Output the [X, Y] coordinate of the center of the cell containing the given text.  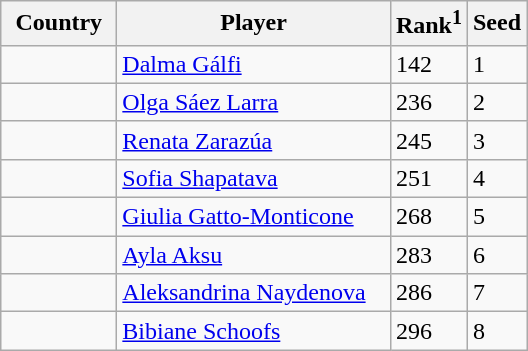
5 [496, 217]
Player [254, 24]
Ayla Aksu [254, 255]
Sofia Shapatava [254, 178]
Dalma Gálfi [254, 64]
Giulia Gatto-Monticone [254, 217]
286 [428, 293]
Rank1 [428, 24]
251 [428, 178]
296 [428, 331]
1 [496, 64]
Aleksandrina Naydenova [254, 293]
142 [428, 64]
236 [428, 102]
268 [428, 217]
7 [496, 293]
Seed [496, 24]
283 [428, 255]
Olga Sáez Larra [254, 102]
2 [496, 102]
Renata Zarazúa [254, 140]
Country [59, 24]
6 [496, 255]
245 [428, 140]
Bibiane Schoofs [254, 331]
4 [496, 178]
8 [496, 331]
3 [496, 140]
